Provide the (x, y) coordinate of the cell's center where the given text is located.  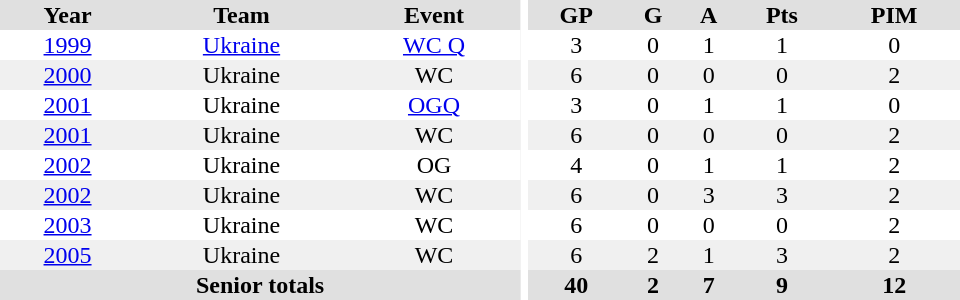
GP (576, 15)
OG (434, 165)
1999 (68, 45)
2005 (68, 255)
7 (709, 285)
2003 (68, 225)
2000 (68, 75)
Pts (782, 15)
40 (576, 285)
Senior totals (260, 285)
OGQ (434, 105)
12 (894, 285)
Year (68, 15)
G (652, 15)
WC Q (434, 45)
A (709, 15)
PIM (894, 15)
Team (242, 15)
Event (434, 15)
4 (576, 165)
9 (782, 285)
